Locate the cell with the specified text and output its (x, y) center coordinate. 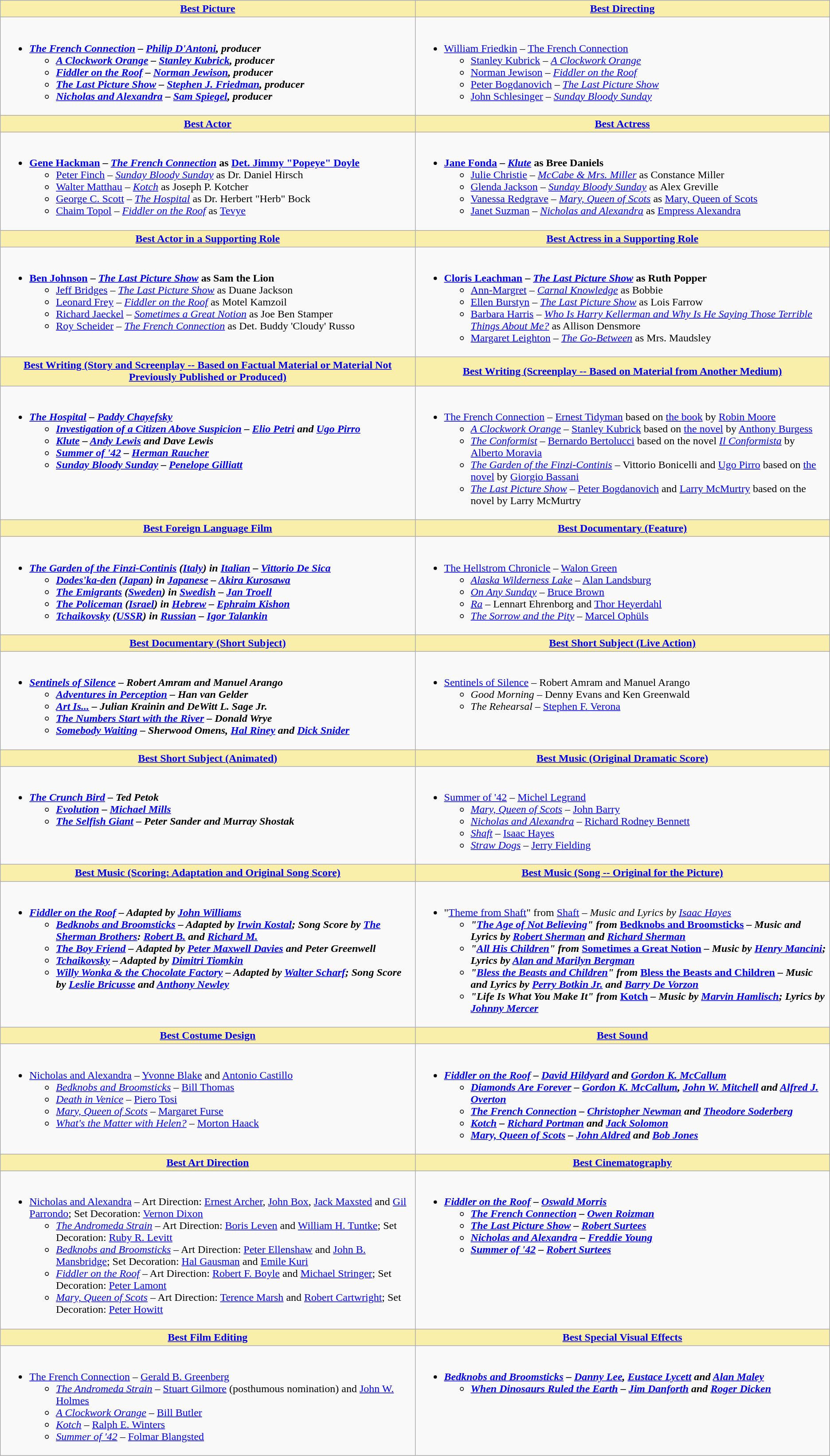
Best Actress in a Supporting Role (622, 239)
Bedknobs and Broomsticks – Danny Lee, Eustace Lycett and Alan MaleyWhen Dinosaurs Ruled the Earth – Jim Danforth and Roger Dicken (622, 1401)
Best Writing (Story and Screenplay -- Based on Factual Material or Material Not Previously Published or Produced) (207, 372)
Best Film Editing (207, 1337)
Best Actor (207, 124)
Best Picture (207, 9)
Best Documentary (Short Subject) (207, 643)
Best Documentary (Feature) (622, 528)
Best Costume Design (207, 1036)
Best Cinematography (622, 1162)
Best Actor in a Supporting Role (207, 239)
Best Art Direction (207, 1162)
Best Directing (622, 9)
Best Writing (Screenplay -- Based on Material from Another Medium) (622, 372)
Best Short Subject (Animated) (207, 758)
Best Music (Original Dramatic Score) (622, 758)
Best Music (Scoring: Adaptation and Original Song Score) (207, 873)
Best Actress (622, 124)
Sentinels of Silence – Robert Amram and Manuel ArangoGood Morning – Denny Evans and Ken GreenwaldThe Rehearsal – Stephen F. Verona (622, 701)
Best Special Visual Effects (622, 1337)
Best Short Subject (Live Action) (622, 643)
The Crunch Bird – Ted PetokEvolution – Michael MillsThe Selfish Giant – Peter Sander and Murray Shostak (207, 816)
Best Music (Song -- Original for the Picture) (622, 873)
Best Foreign Language Film (207, 528)
Best Sound (622, 1036)
